Output the (x, y) coordinate of the center of the cell containing the given text.  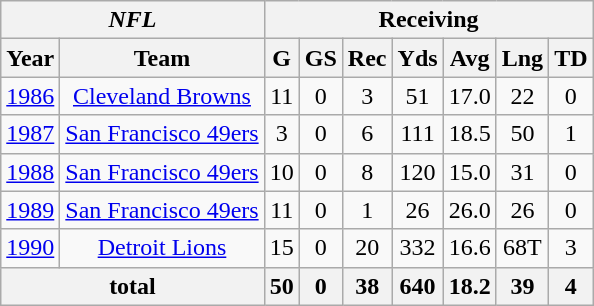
18.2 (470, 286)
15.0 (470, 172)
1990 (30, 248)
Year (30, 58)
Avg (470, 58)
10 (282, 172)
Cleveland Browns (162, 96)
TD (571, 58)
G (282, 58)
332 (418, 248)
51 (418, 96)
1987 (30, 134)
22 (522, 96)
31 (522, 172)
1986 (30, 96)
Receiving (428, 20)
6 (367, 134)
39 (522, 286)
1988 (30, 172)
Rec (367, 58)
15 (282, 248)
16.6 (470, 248)
68T (522, 248)
4 (571, 286)
GS (320, 58)
120 (418, 172)
1989 (30, 210)
18.5 (470, 134)
20 (367, 248)
38 (367, 286)
total (132, 286)
640 (418, 286)
Yds (418, 58)
111 (418, 134)
Lng (522, 58)
Detroit Lions (162, 248)
NFL (132, 20)
8 (367, 172)
17.0 (470, 96)
26.0 (470, 210)
Team (162, 58)
